Return [x, y] of the center of cell containing provided text 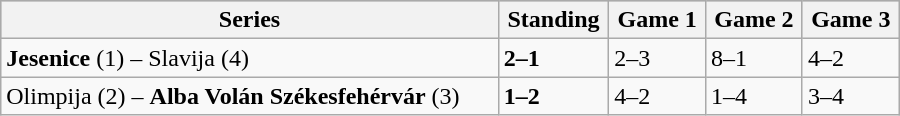
1–4 [754, 96]
Jesenice (1) – Slavija (4) [250, 58]
Game 1 [658, 20]
2–1 [553, 58]
2–3 [658, 58]
Olimpija (2) – Alba Volán Székesfehérvár (3) [250, 96]
8–1 [754, 58]
1–2 [553, 96]
Game 3 [850, 20]
Standing [553, 20]
3–4 [850, 96]
Game 2 [754, 20]
Series [250, 20]
